Determine the [X, Y] coordinate at the center of the cell enclosing the given text.  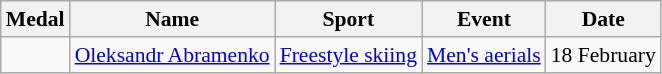
Men's aerials [484, 55]
Freestyle skiing [348, 55]
Date [604, 19]
Sport [348, 19]
Oleksandr Abramenko [172, 55]
Medal [36, 19]
Name [172, 19]
18 February [604, 55]
Event [484, 19]
